Identify which cell holds the provided text, then report its (x, y) central coordinate. 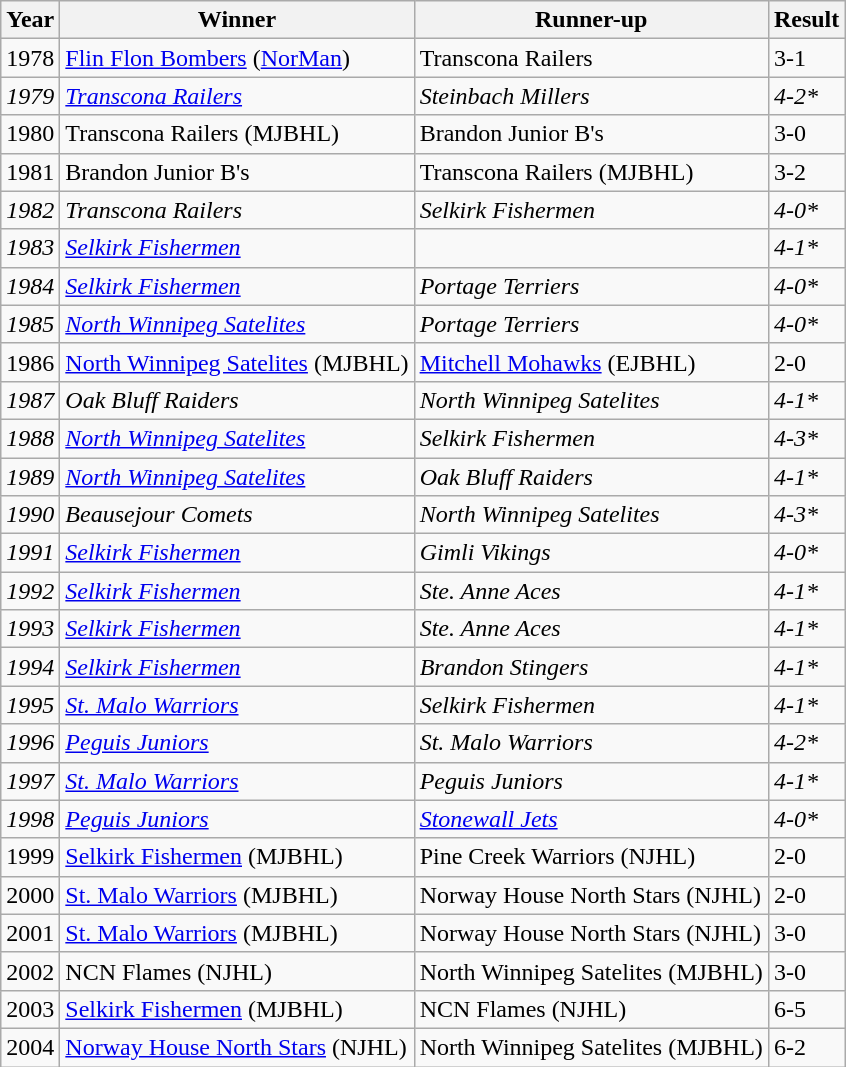
2003 (30, 1009)
1979 (30, 96)
1993 (30, 629)
Steinbach Millers (591, 96)
Brandon Stingers (591, 667)
Year (30, 20)
1999 (30, 857)
6-5 (806, 1009)
1978 (30, 58)
Mitchell Mohawks (EJBHL) (591, 362)
2004 (30, 1047)
1994 (30, 667)
1980 (30, 134)
Flin Flon Bombers (NorMan) (237, 58)
1984 (30, 286)
1988 (30, 438)
1995 (30, 705)
Gimli Vikings (591, 553)
Result (806, 20)
1982 (30, 210)
2000 (30, 895)
1998 (30, 819)
2002 (30, 971)
1997 (30, 781)
6-2 (806, 1047)
1991 (30, 553)
2001 (30, 933)
1996 (30, 743)
Beausejour Comets (237, 515)
1985 (30, 324)
Runner-up (591, 20)
Stonewall Jets (591, 819)
1992 (30, 591)
1989 (30, 477)
Pine Creek Warriors (NJHL) (591, 857)
1986 (30, 362)
3-2 (806, 172)
Winner (237, 20)
1990 (30, 515)
3-1 (806, 58)
1983 (30, 248)
1987 (30, 400)
1981 (30, 172)
